Identify which cell holds the provided text, then report its [X, Y] central coordinate. 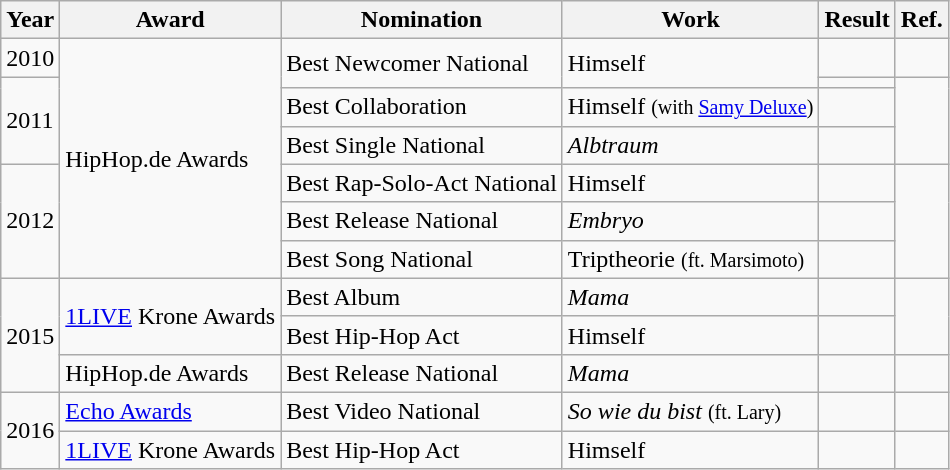
Embryo [690, 221]
2010 [30, 58]
Nomination [422, 20]
2012 [30, 221]
Work [690, 20]
Award [170, 20]
Best Rap-Solo-Act National [422, 183]
2015 [30, 335]
Himself (with Samy Deluxe) [690, 107]
Year [30, 20]
Best Song National [422, 259]
Result [857, 20]
So wie du bist (ft. Lary) [690, 411]
2011 [30, 120]
Best Collaboration [422, 107]
Best Album [422, 297]
Best Single National [422, 145]
Best Newcomer National [422, 64]
Ref. [922, 20]
2016 [30, 430]
Best Video National [422, 411]
Triptheorie (ft. Marsimoto) [690, 259]
Albtraum [690, 145]
Echo Awards [170, 411]
